Scan for the cell matching the given text and deliver its [x, y] coordinate at center. 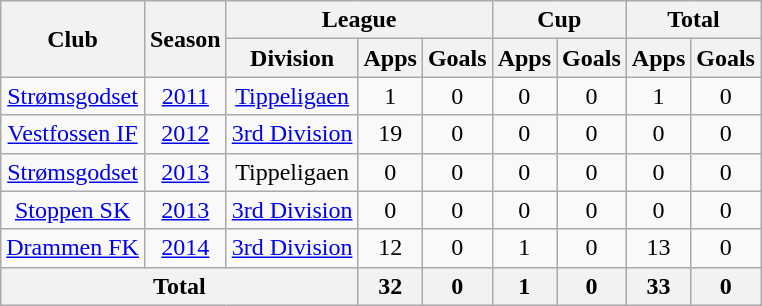
Cup [559, 20]
33 [658, 286]
League [359, 20]
Club [73, 39]
19 [390, 134]
2011 [185, 96]
13 [658, 248]
Division [292, 58]
Drammen FK [73, 248]
12 [390, 248]
2014 [185, 248]
32 [390, 286]
Vestfossen IF [73, 134]
2012 [185, 134]
Season [185, 39]
Stoppen SK [73, 210]
